Return [x, y] of the center of cell containing provided text 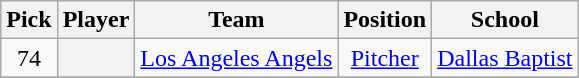
Los Angeles Angels [236, 58]
Position [385, 20]
School [505, 20]
Player [96, 20]
74 [29, 58]
Pick [29, 20]
Dallas Baptist [505, 58]
Pitcher [385, 58]
Team [236, 20]
